Find where the given text appears and provide that cell's center as (X, Y) coordinate. 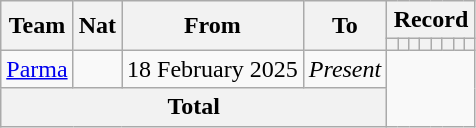
18 February 2025 (213, 69)
From (213, 26)
Parma (37, 69)
Total (194, 107)
Team (37, 26)
Present (344, 69)
To (344, 26)
Nat (97, 26)
Record (431, 20)
